Capture the cell that displays the provided text and extract its [x, y] central coordinate. 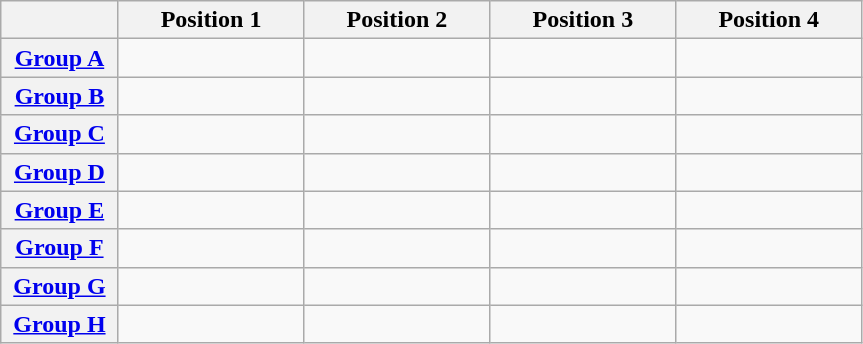
Position 2 [397, 20]
Position 1 [211, 20]
Group G [60, 286]
Group D [60, 172]
Group E [60, 210]
Group A [60, 58]
Group C [60, 134]
Position 4 [769, 20]
Position 3 [583, 20]
Group F [60, 248]
Group H [60, 324]
Group B [60, 96]
